Locate the cell with the specified text and output its (X, Y) center coordinate. 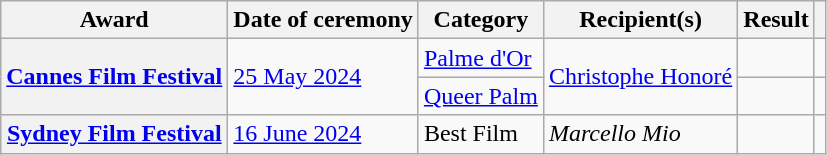
Result (776, 20)
Sydney Film Festival (114, 134)
Christophe Honoré (640, 77)
16 June 2024 (324, 134)
Category (480, 20)
Best Film (480, 134)
Recipient(s) (640, 20)
Cannes Film Festival (114, 77)
Date of ceremony (324, 20)
Award (114, 20)
Queer Palm (480, 96)
Marcello Mio (640, 134)
25 May 2024 (324, 77)
Palme d'Or (480, 58)
